Determine the [x, y] coordinate at the center of the cell enclosing the given text.  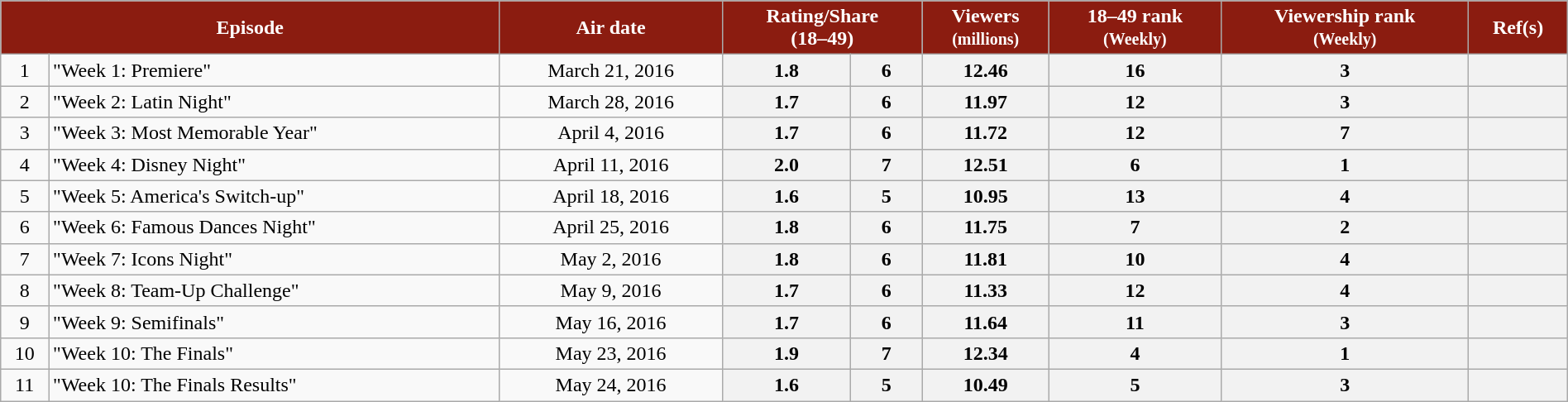
Ref(s) [1518, 28]
"Week 1: Premiere" [275, 70]
"Week 7: Icons Night" [275, 259]
11.72 [986, 133]
"Week 3: Most Memorable Year" [275, 133]
12.46 [986, 70]
Air date [611, 28]
"Week 5: America's Switch-up" [275, 196]
May 23, 2016 [611, 353]
"Week 9: Semifinals" [275, 322]
"Week 10: The Finals" [275, 353]
10.49 [986, 385]
"Week 8: Team-Up Challenge" [275, 290]
11.64 [986, 322]
"Week 6: Famous Dances Night" [275, 227]
2.0 [787, 165]
12.51 [986, 165]
May 9, 2016 [611, 290]
"Week 2: Latin Night" [275, 102]
"Week 4: Disney Night" [275, 165]
11.81 [986, 259]
Episode [250, 28]
April 25, 2016 [611, 227]
8 [25, 290]
9 [25, 322]
11.75 [986, 227]
16 [1135, 70]
10.95 [986, 196]
Rating/Share(18–49) [823, 28]
April 11, 2016 [611, 165]
April 4, 2016 [611, 133]
Viewers(millions) [986, 28]
18–49 rank(Weekly) [1135, 28]
12.34 [986, 353]
13 [1135, 196]
11.97 [986, 102]
March 28, 2016 [611, 102]
May 24, 2016 [611, 385]
May 16, 2016 [611, 322]
Viewership rank(Weekly) [1345, 28]
11.33 [986, 290]
1.9 [787, 353]
April 18, 2016 [611, 196]
May 2, 2016 [611, 259]
"Week 10: The Finals Results" [275, 385]
March 21, 2016 [611, 70]
